Locate the cell with the specified text and output its [X, Y] center coordinate. 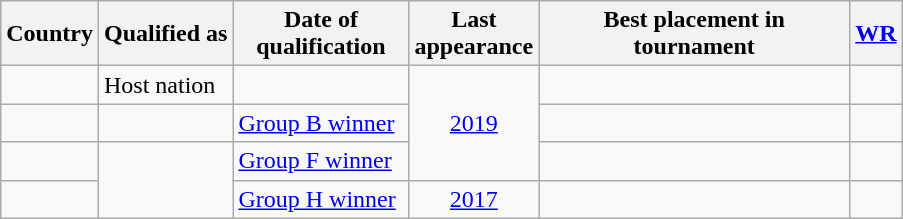
Qualified as [165, 34]
Country [50, 34]
Best placement in tournament [694, 34]
Last appearance [474, 34]
Group H winner [321, 199]
Host nation [165, 85]
Date of qualification [321, 34]
2017 [474, 199]
WR [876, 34]
2019 [474, 123]
Group F winner [321, 161]
Group B winner [321, 123]
